Return (X, Y) of the center of cell containing provided text 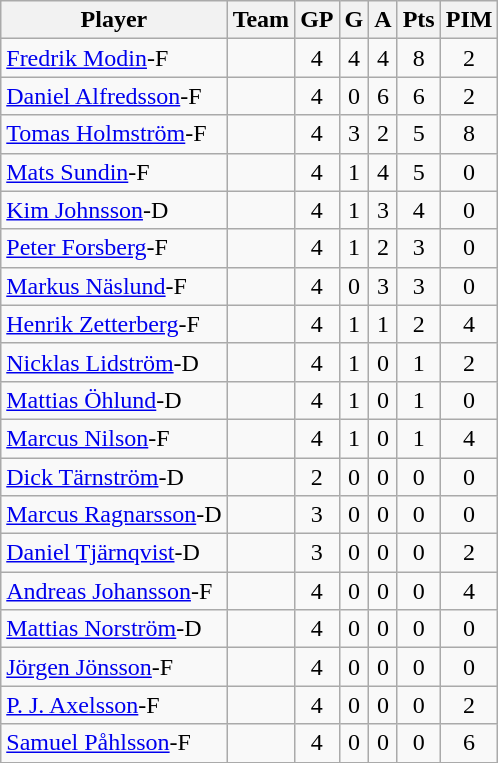
Marcus Ragnarsson-D (114, 515)
A (383, 20)
Mats Sundin-F (114, 172)
Tomas Holmström-F (114, 134)
G (354, 20)
Daniel Tjärnqvist-D (114, 553)
Marcus Nilson-F (114, 438)
Markus Näslund-F (114, 286)
Daniel Alfredsson-F (114, 96)
PIM (469, 20)
Player (114, 20)
Pts (418, 20)
Nicklas Lidström-D (114, 362)
Henrik Zetterberg-F (114, 324)
Samuel Påhlsson-F (114, 743)
Peter Forsberg-F (114, 248)
GP (317, 20)
Kim Johnsson-D (114, 210)
Mattias Norström-D (114, 629)
Andreas Johansson-F (114, 591)
Mattias Öhlund-D (114, 400)
Team (261, 20)
Fredrik Modin-F (114, 58)
Jörgen Jönsson-F (114, 667)
Dick Tärnström-D (114, 477)
P. J. Axelsson-F (114, 705)
